Capture the cell that displays the provided text and extract its (X, Y) central coordinate. 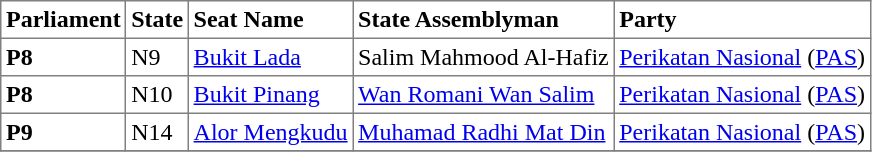
Bukit Pinang (270, 95)
State Assemblyman (484, 20)
P9 (64, 132)
Parliament (64, 20)
Bukit Lada (270, 57)
Party (742, 20)
Salim Mahmood Al-Hafiz (484, 57)
Wan Romani Wan Salim (484, 95)
Alor Mengkudu (270, 132)
N14 (157, 132)
N9 (157, 57)
Seat Name (270, 20)
State (157, 20)
N10 (157, 95)
Muhamad Radhi Mat Din (484, 132)
